Identify which cell holds the provided text, then report its (X, Y) central coordinate. 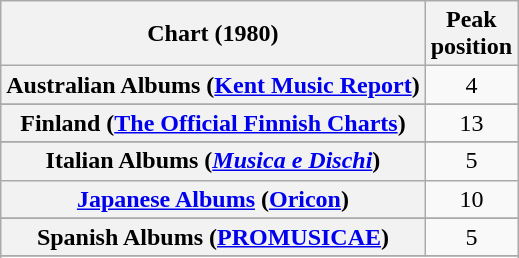
Chart (1980) (213, 34)
10 (471, 199)
Finland (The Official Finnish Charts) (213, 123)
4 (471, 85)
Australian Albums (Kent Music Report) (213, 85)
13 (471, 123)
Italian Albums (Musica e Dischi) (213, 161)
Peakposition (471, 34)
Japanese Albums (Oricon) (213, 199)
Spanish Albums (PROMUSICAE) (213, 237)
